From the cell containing the given text, extract its center point as [x, y] coordinate. 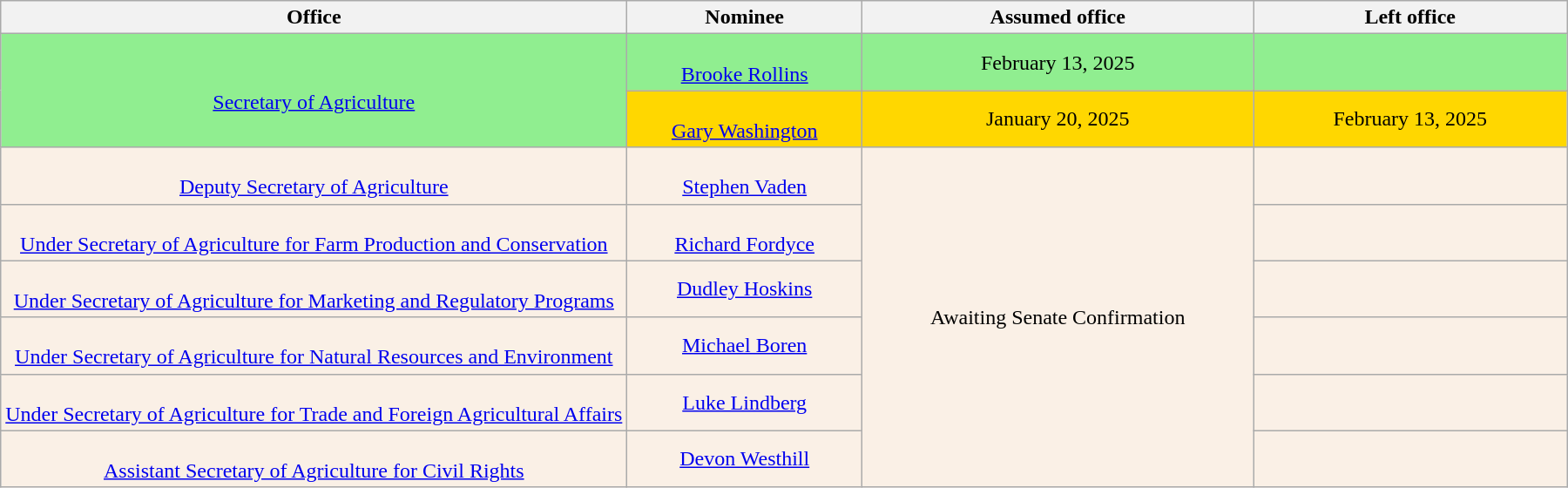
Nominee [745, 17]
Deputy Secretary of Agriculture [314, 176]
Luke Lindberg [745, 403]
Devon Westhill [745, 458]
Richard Fordyce [745, 232]
Assistant Secretary of Agriculture for Civil Rights [314, 458]
Under Secretary of Agriculture for Farm Production and Conservation [314, 232]
Stephen Vaden [745, 176]
Under Secretary of Agriculture for Natural Resources and Environment [314, 345]
Awaiting Senate Confirmation [1058, 317]
Brooke Rollins [745, 63]
Office [314, 17]
Under Secretary of Agriculture for Trade and Foreign Agricultural Affairs [314, 403]
Gary Washington [745, 119]
Left office [1410, 17]
Assumed office [1058, 17]
Under Secretary of Agriculture for Marketing and Regulatory Programs [314, 289]
Secretary of Agriculture [314, 91]
Dudley Hoskins [745, 289]
Michael Boren [745, 345]
January 20, 2025 [1058, 119]
